From the cell containing the given text, extract its center point as (X, Y) coordinate. 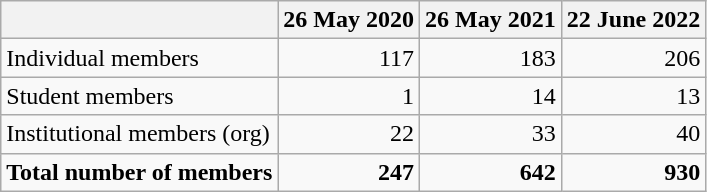
930 (633, 172)
33 (491, 134)
40 (633, 134)
206 (633, 58)
26 May 2020 (349, 20)
Total number of members (140, 172)
13 (633, 96)
247 (349, 172)
117 (349, 58)
22 (349, 134)
14 (491, 96)
22 June 2022 (633, 20)
1 (349, 96)
Institutional members (org) (140, 134)
642 (491, 172)
Individual members (140, 58)
26 May 2021 (491, 20)
Student members (140, 96)
183 (491, 58)
